Return (x, y) of the center of cell containing provided text 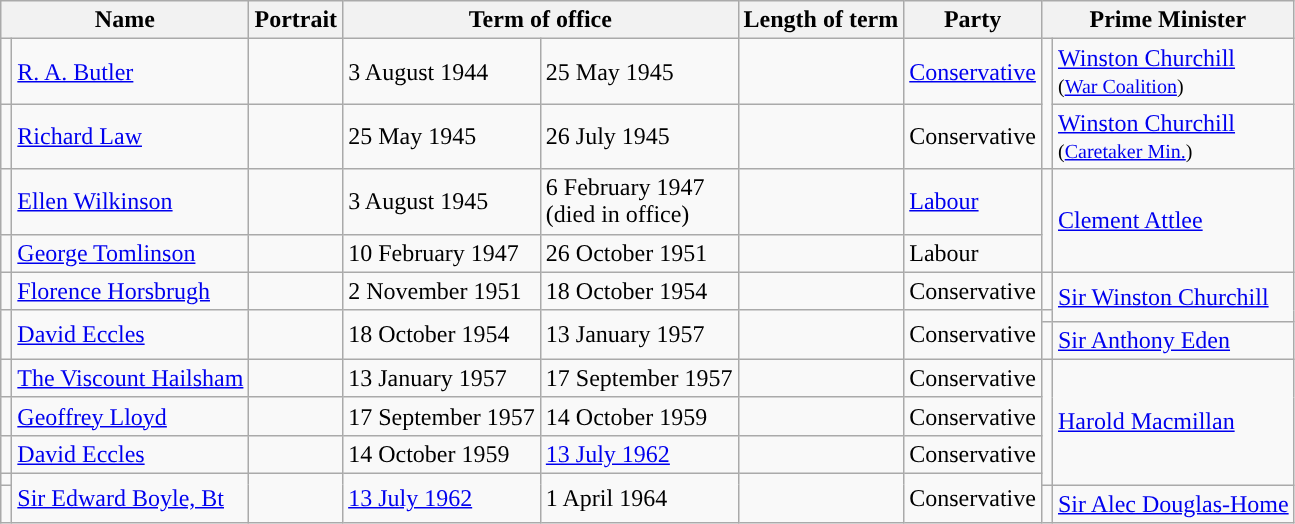
Name (125, 20)
Prime Minister (1168, 20)
Richard Law (130, 136)
6 February 1947(died in office) (639, 202)
George Tomlinson (130, 253)
Winston Churchill(Caretaker Min.) (1173, 136)
Portrait (296, 20)
Sir Anthony Eden (1173, 340)
1 April 1964 (639, 498)
Clement Attlee (1173, 220)
Florence Horsbrugh (130, 291)
Harold Macmillan (1173, 422)
26 July 1945 (639, 136)
R. A. Butler (130, 72)
3 August 1945 (442, 202)
Winston Churchill(War Coalition) (1173, 72)
2 November 1951 (442, 291)
Term of office (540, 20)
Party (973, 20)
Sir Winston Churchill (1173, 296)
Geoffrey Lloyd (130, 416)
Ellen Wilkinson (130, 202)
26 October 1951 (639, 253)
10 February 1947 (442, 253)
Length of term (821, 20)
3 August 1944 (442, 72)
Sir Alec Douglas-Home (1173, 503)
The Viscount Hailsham (130, 378)
Sir Edward Boyle, Bt (130, 498)
